Output the (x, y) coordinate of the center of the cell containing the given text.  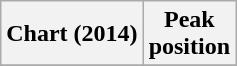
Chart (2014) (72, 34)
Peakposition (189, 34)
